From the cell containing the given text, extract its center point as [x, y] coordinate. 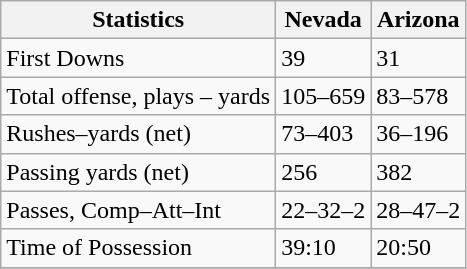
20:50 [418, 248]
Arizona [418, 20]
36–196 [418, 134]
Passing yards (net) [138, 172]
Time of Possession [138, 248]
22–32–2 [324, 210]
39 [324, 58]
31 [418, 58]
73–403 [324, 134]
Nevada [324, 20]
39:10 [324, 248]
Total offense, plays – yards [138, 96]
Passes, Comp–Att–Int [138, 210]
First Downs [138, 58]
83–578 [418, 96]
105–659 [324, 96]
256 [324, 172]
28–47–2 [418, 210]
Rushes–yards (net) [138, 134]
382 [418, 172]
Statistics [138, 20]
